Return [X, Y] of the center of cell containing provided text 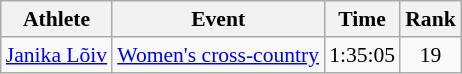
Women's cross-country [218, 55]
Rank [430, 19]
Athlete [56, 19]
Janika Lõiv [56, 55]
1:35:05 [362, 55]
Event [218, 19]
Time [362, 19]
19 [430, 55]
